From the cell containing the given text, extract its center point as [X, Y] coordinate. 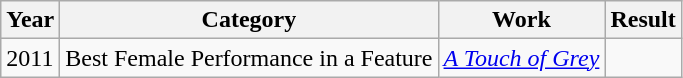
Best Female Performance in a Feature [249, 58]
Year [30, 20]
Result [643, 20]
Work [522, 20]
A Touch of Grey [522, 58]
Category [249, 20]
2011 [30, 58]
